Capture the cell that displays the provided text and extract its [X, Y] central coordinate. 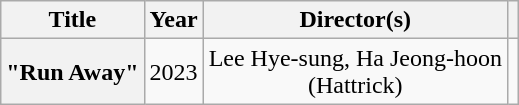
Year [174, 20]
"Run Away" [72, 72]
Director(s) [355, 20]
2023 [174, 72]
Lee Hye-sung, Ha Jeong-hoon(Hattrick) [355, 72]
Title [72, 20]
